Output the [x, y] coordinate of the center of the cell containing the given text.  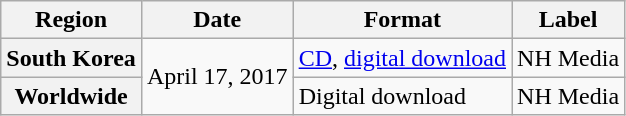
South Korea [72, 58]
April 17, 2017 [217, 77]
CD, digital download [402, 58]
Region [72, 20]
Worldwide [72, 96]
Format [402, 20]
Date [217, 20]
Digital download [402, 96]
Label [568, 20]
